Scan for the cell matching the given text and deliver its [X, Y] coordinate at center. 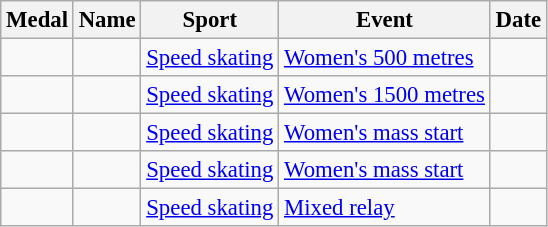
Women's 1500 metres [385, 95]
Date [518, 20]
Name [107, 20]
Women's 500 metres [385, 58]
Mixed relay [385, 208]
Sport [210, 20]
Medal [38, 20]
Event [385, 20]
